Scan for the cell matching the given text and deliver its [X, Y] coordinate at center. 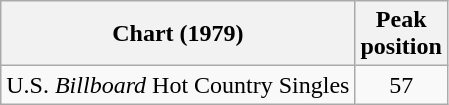
57 [401, 85]
U.S. Billboard Hot Country Singles [178, 85]
Peakposition [401, 34]
Chart (1979) [178, 34]
